From the cell containing the given text, extract its center point as [x, y] coordinate. 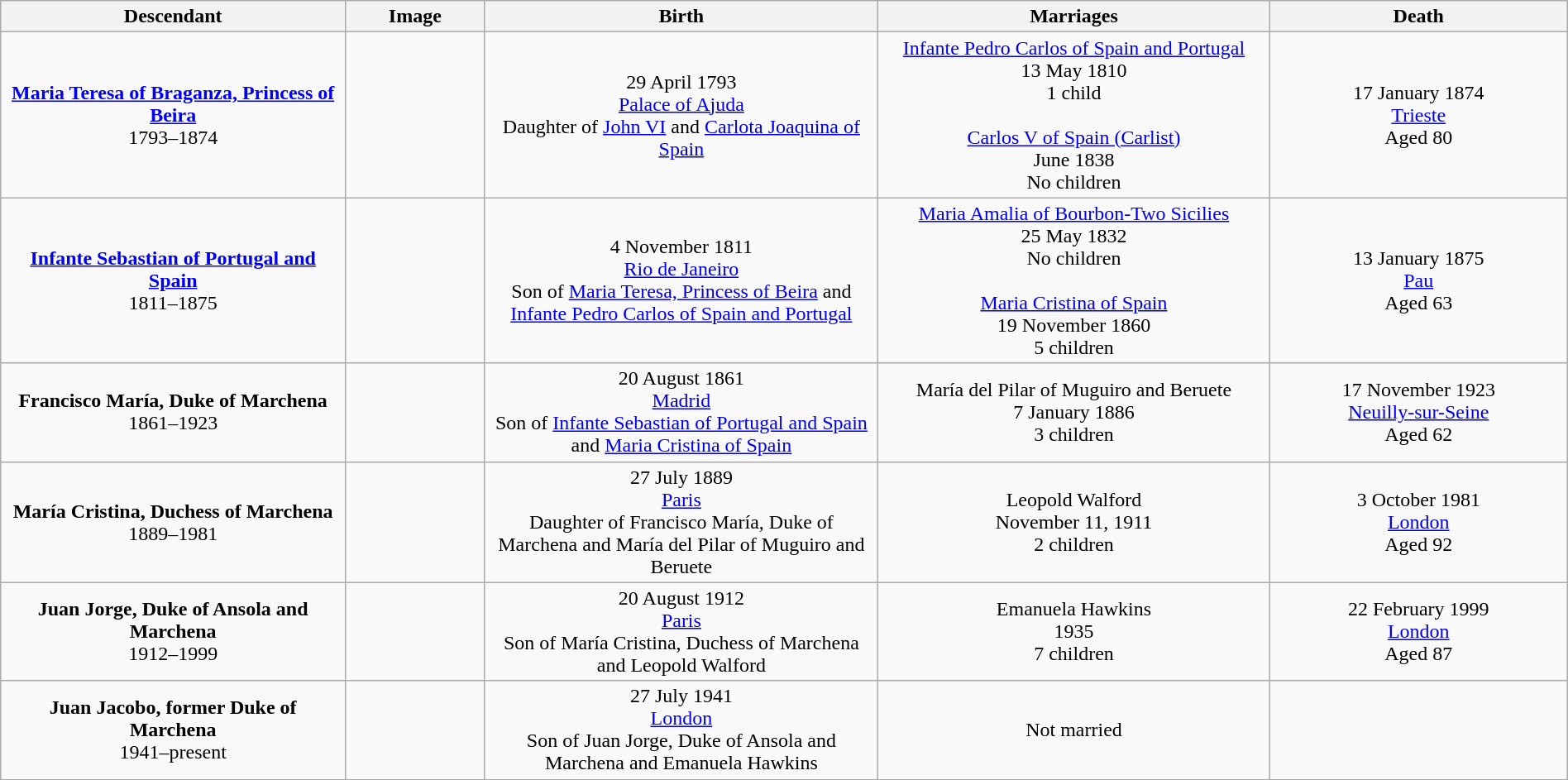
Emanuela Hawkins19357 children [1074, 632]
Image [415, 17]
Maria Teresa of Braganza, Princess of Beira1793–1874 [174, 115]
Not married [1074, 730]
4 November 1811Rio de JaneiroSon of Maria Teresa, Princess of Beira and Infante Pedro Carlos of Spain and Portugal [681, 280]
13 January 1875PauAged 63 [1418, 280]
Francisco María, Duke of Marchena1861–1923 [174, 412]
Marriages [1074, 17]
Birth [681, 17]
20 August 1912ParisSon of María Cristina, Duchess of Marchena and Leopold Walford [681, 632]
María del Pilar of Muguiro and Beruete7 January 18863 children [1074, 412]
Infante Sebastian of Portugal and Spain1811–1875 [174, 280]
Descendant [174, 17]
Death [1418, 17]
27 July 1941LondonSon of Juan Jorge, Duke of Ansola and Marchena and Emanuela Hawkins [681, 730]
20 August 1861MadridSon of Infante Sebastian of Portugal and Spain and Maria Cristina of Spain [681, 412]
17 November 1923Neuilly-sur-SeineAged 62 [1418, 412]
27 July 1889ParisDaughter of Francisco María, Duke of Marchena and María del Pilar of Muguiro and Beruete [681, 522]
22 February 1999LondonAged 87 [1418, 632]
Maria Amalia of Bourbon-Two Sicilies25 May 1832No childrenMaria Cristina of Spain19 November 18605 children [1074, 280]
Leopold WalfordNovember 11, 19112 children [1074, 522]
Juan Jacobo, former Duke of Marchena1941–present [174, 730]
3 October 1981LondonAged 92 [1418, 522]
María Cristina, Duchess of Marchena1889–1981 [174, 522]
29 April 1793Palace of AjudaDaughter of John VI and Carlota Joaquina of Spain [681, 115]
Infante Pedro Carlos of Spain and Portugal13 May 18101 childCarlos V of Spain (Carlist)June 1838No children [1074, 115]
17 January 1874TriesteAged 80 [1418, 115]
Juan Jorge, Duke of Ansola and Marchena1912–1999 [174, 632]
